Output the (x, y) coordinate of the center of the cell containing the given text.  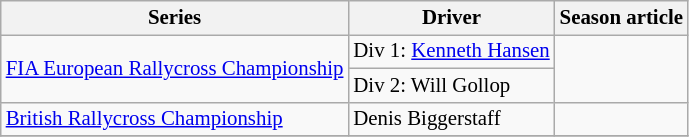
Series (175, 18)
Denis Biggerstaff (451, 119)
Div 1: Kenneth Hansen (451, 51)
Driver (451, 18)
Season article (622, 18)
Div 2: Will Gollop (451, 85)
FIA European Rallycross Championship (175, 68)
British Rallycross Championship (175, 119)
